Return the (x, y) coordinate for the center point of the cell that contains the specified text.  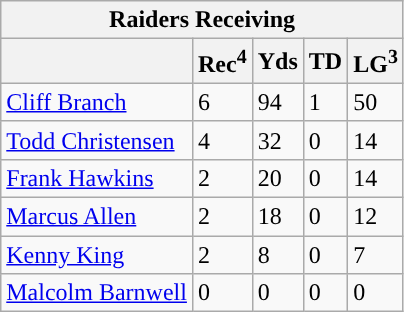
Rec4 (222, 62)
18 (278, 217)
6 (222, 102)
TD (325, 62)
12 (376, 217)
Kenny King (97, 255)
Todd Christensen (97, 140)
20 (278, 178)
Yds (278, 62)
Malcolm Barnwell (97, 293)
Frank Hawkins (97, 178)
Marcus Allen (97, 217)
Raiders Receiving (202, 20)
1 (325, 102)
8 (278, 255)
50 (376, 102)
4 (222, 140)
32 (278, 140)
LG3 (376, 62)
Cliff Branch (97, 102)
7 (376, 255)
94 (278, 102)
